Scan for the cell matching the given text and deliver its (x, y) coordinate at center. 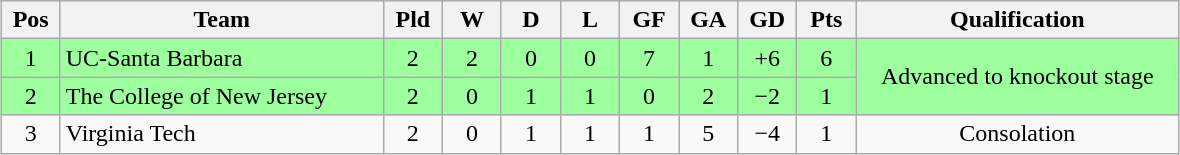
Pos (30, 20)
Virginia Tech (222, 134)
Pts (826, 20)
Qualification (1018, 20)
Consolation (1018, 134)
−4 (768, 134)
GA (708, 20)
+6 (768, 58)
−2 (768, 96)
L (590, 20)
Advanced to knockout stage (1018, 77)
7 (650, 58)
The College of New Jersey (222, 96)
6 (826, 58)
5 (708, 134)
UC-Santa Barbara (222, 58)
D (530, 20)
3 (30, 134)
GF (650, 20)
Team (222, 20)
GD (768, 20)
Pld (412, 20)
W (472, 20)
